Locate the cell with the specified text and output its [X, Y] center coordinate. 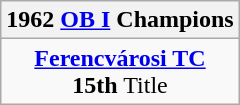
1962 OB I Champions [120, 20]
Ferencvárosi TC15th Title [120, 72]
